For the text-containing cell, return its midpoint in (X, Y) coordinate format. 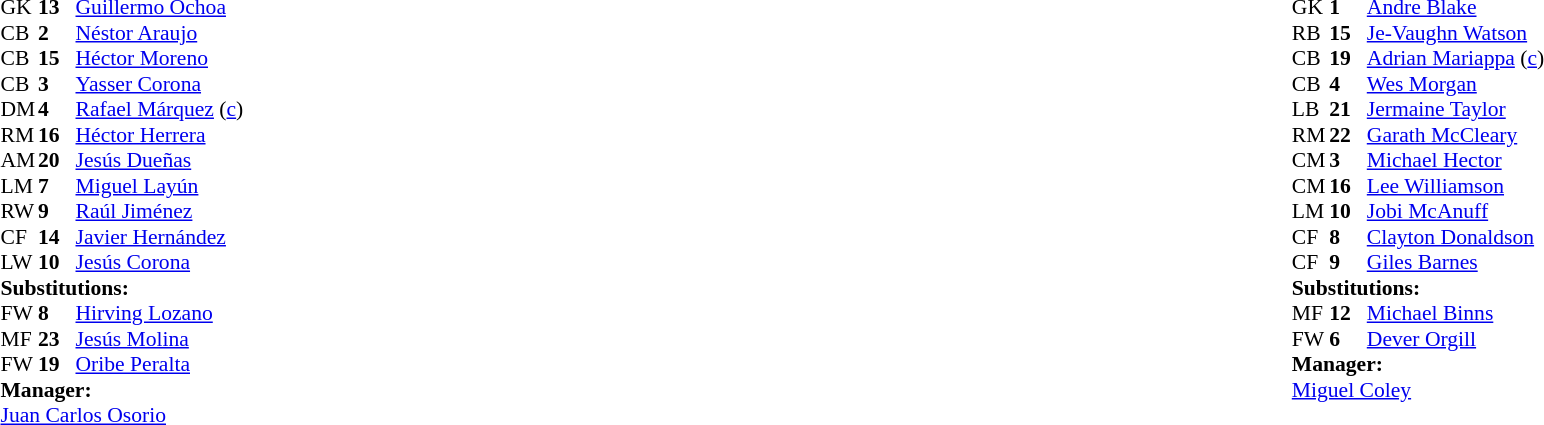
Giles Barnes (1456, 263)
Michael Hector (1456, 161)
Miguel Layún (160, 186)
RB (1311, 33)
Héctor Moreno (160, 59)
Wes Morgan (1456, 84)
Clayton Donaldson (1456, 237)
Jermaine Taylor (1456, 109)
Miguel Coley (1418, 390)
LB (1311, 109)
7 (57, 186)
Dever Orgill (1456, 339)
RW (19, 211)
23 (57, 339)
LW (19, 263)
Je-Vaughn Watson (1456, 33)
Néstor Araujo (160, 33)
22 (1348, 135)
Raúl Jiménez (160, 211)
Jobi McAnuff (1456, 211)
Adrian Mariappa (c) (1456, 59)
12 (1348, 313)
Héctor Herrera (160, 135)
Lee Williamson (1456, 186)
DM (19, 109)
Jesús Corona (160, 263)
AM (19, 161)
21 (1348, 109)
Jesús Dueñas (160, 161)
6 (1348, 339)
Rafael Márquez (c) (160, 109)
20 (57, 161)
Garath McCleary (1456, 135)
Oribe Peralta (160, 365)
Michael Binns (1456, 313)
Jesús Molina (160, 339)
2 (57, 33)
14 (57, 237)
Javier Hernández (160, 237)
Hirving Lozano (160, 313)
Yasser Corona (160, 84)
